Find where the given text appears and provide that cell's center as [x, y] coordinate. 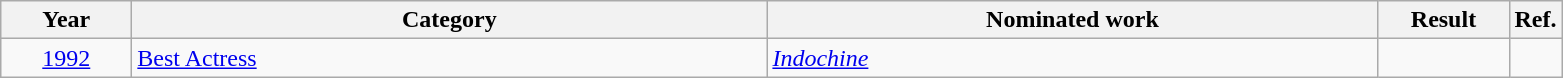
Indochine [1072, 58]
Best Actress [450, 58]
Year [66, 20]
Ref. [1536, 20]
1992 [66, 58]
Category [450, 20]
Nominated work [1072, 20]
Result [1444, 20]
